Output the [x, y] coordinate of the center of the cell containing the given text.  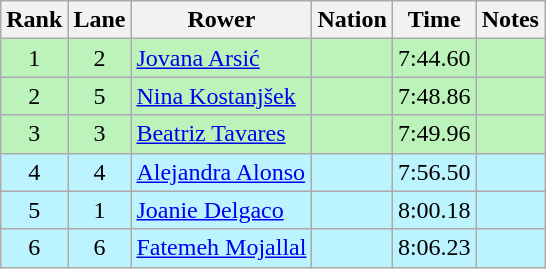
Nina Kostanjšek [222, 96]
Fatemeh Mojallal [222, 248]
Rower [222, 20]
7:56.50 [434, 172]
Beatriz Tavares [222, 134]
7:44.60 [434, 58]
Joanie Delgaco [222, 210]
Jovana Arsić [222, 58]
7:48.86 [434, 96]
7:49.96 [434, 134]
Time [434, 20]
8:00.18 [434, 210]
Notes [510, 20]
Alejandra Alonso [222, 172]
Lane [100, 20]
Rank [34, 20]
8:06.23 [434, 248]
Nation [352, 20]
